Return the [X, Y] coordinate for the center point of the cell that contains the specified text.  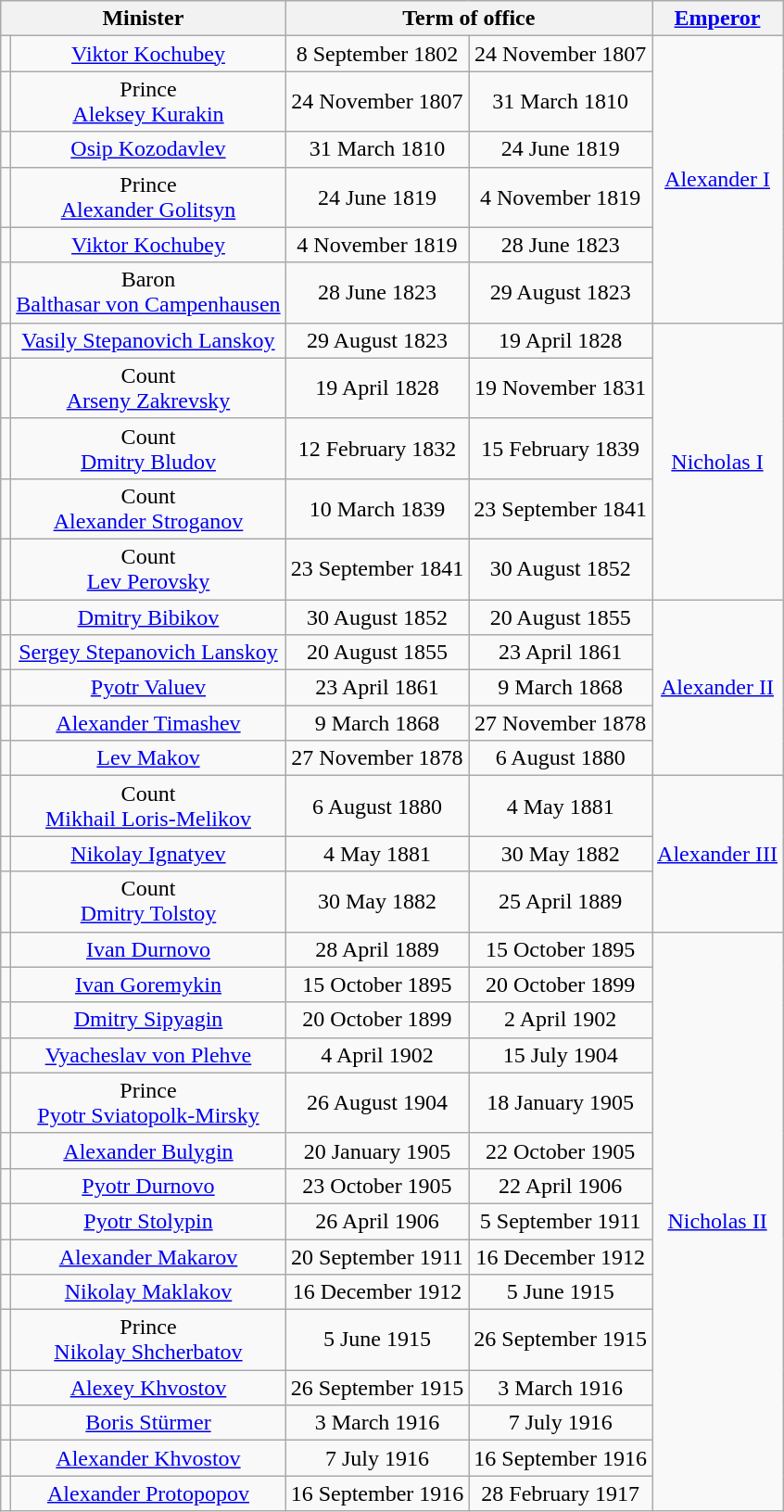
Nikolay Ignatyev [148, 854]
Pyotr Stolypin [148, 1221]
25 April 1889 [561, 901]
Minister [143, 19]
Alexander I [717, 180]
5 September 1911 [561, 1221]
22 October 1905 [561, 1150]
Lev Makov [148, 758]
28 February 1917 [561, 1493]
PrincePyotr Sviatopolk-Mirsky [148, 1103]
Alexander Makarov [148, 1256]
Alexander II [717, 687]
23 October 1905 [377, 1186]
Sergey Stepanovich Lanskoy [148, 653]
19 November 1831 [561, 388]
Vasily Stepanovich Lanskoy [148, 340]
Dmitry Sipyagin [148, 1020]
Alexander Bulygin [148, 1150]
BaronBalthasar von Campenhausen [148, 293]
PrinceNikolay Shcherbatov [148, 1340]
Dmitry Bibikov [148, 616]
20 September 1911 [377, 1256]
10 March 1839 [377, 508]
12 February 1832 [377, 449]
Alexander Timashev [148, 723]
4 April 1902 [377, 1055]
Ivan Durnovo [148, 949]
PrinceAlexander Golitsyn [148, 197]
8 September 1802 [377, 54]
Alexey Khvostov [148, 1388]
Vyacheslav von Plehve [148, 1055]
CountDmitry Tolstoy [148, 901]
20 January 1905 [377, 1150]
Pyotr Durnovo [148, 1186]
Alexander Khvostov [148, 1458]
15 July 1904 [561, 1055]
Nikolay Maklakov [148, 1292]
Nicholas I [717, 461]
Emperor [717, 19]
22 April 1906 [561, 1186]
CountLev Perovsky [148, 569]
18 January 1905 [561, 1103]
26 August 1904 [377, 1103]
CountDmitry Bludov [148, 449]
CountAlexander Stroganov [148, 508]
Ivan Goremykin [148, 985]
2 April 1902 [561, 1020]
PrinceAleksey Kurakin [148, 102]
Alexander Protopopov [148, 1493]
Term of office [469, 19]
Boris Stürmer [148, 1423]
Osip Kozodavlev [148, 149]
Pyotr Valuev [148, 688]
15 February 1839 [561, 449]
CountMikhail Loris-Melikov [148, 807]
26 April 1906 [377, 1221]
CountArseny Zakrevsky [148, 388]
Alexander III [717, 854]
28 April 1889 [377, 949]
Nicholas II [717, 1222]
